Capture the cell that displays the provided text and extract its [X, Y] central coordinate. 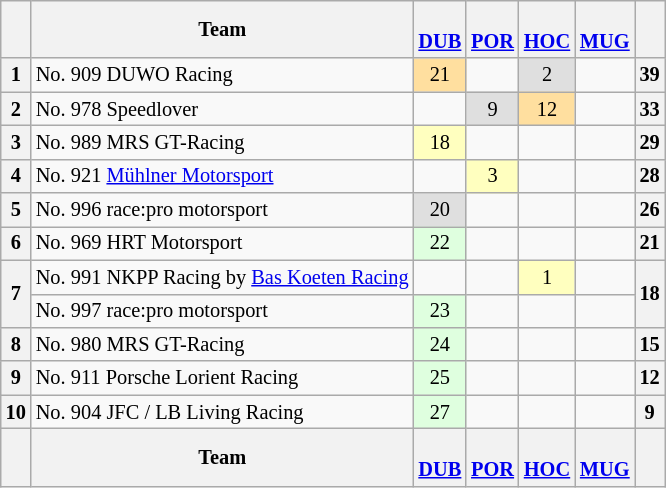
No. 980 MRS GT-Racing [222, 344]
No. 989 MRS GT-Racing [222, 142]
23 [440, 311]
No. 909 DUWO Racing [222, 75]
15 [650, 344]
6 [16, 243]
No. 996 race:pro motorsport [222, 210]
No. 911 Porsche Lorient Racing [222, 378]
5 [16, 210]
4 [16, 176]
26 [650, 210]
10 [16, 412]
28 [650, 176]
29 [650, 142]
No. 969 HRT Motorsport [222, 243]
22 [440, 243]
20 [440, 210]
24 [440, 344]
7 [16, 294]
No. 921 Mühlner Motorsport [222, 176]
33 [650, 109]
No. 904 JFC / LB Living Racing [222, 412]
8 [16, 344]
39 [650, 75]
No. 997 race:pro motorsport [222, 311]
25 [440, 378]
No. 978 Speedlover [222, 109]
27 [440, 412]
No. 991 NKPP Racing by Bas Koeten Racing [222, 277]
